Pinpoint the cell where the given text exists, returning its (X, Y) midpoint coordinate. 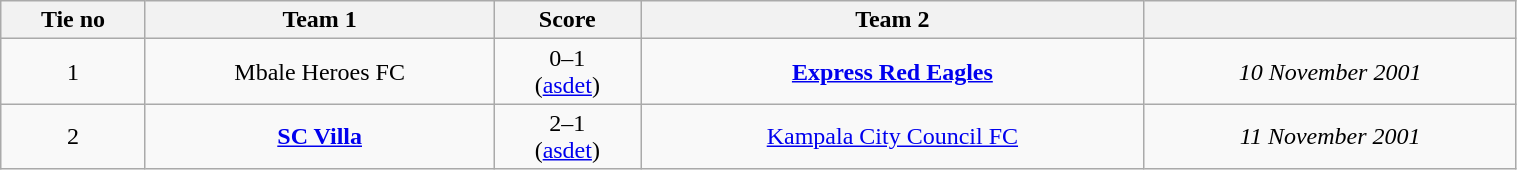
0–1 (asdet) (568, 72)
2–1 (asdet) (568, 136)
11 November 2001 (1330, 136)
2 (74, 136)
Express Red Eagles (893, 72)
Kampala City Council FC (893, 136)
1 (74, 72)
10 November 2001 (1330, 72)
Team 2 (893, 20)
Mbale Heroes FC (320, 72)
Score (568, 20)
Tie no (74, 20)
SC Villa (320, 136)
Team 1 (320, 20)
